Provide the (x, y) coordinate of the cell's center where the given text is located.  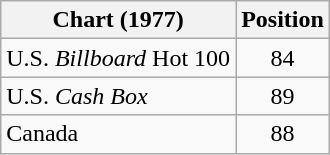
89 (283, 96)
Chart (1977) (118, 20)
U.S. Billboard Hot 100 (118, 58)
U.S. Cash Box (118, 96)
Position (283, 20)
Canada (118, 134)
84 (283, 58)
88 (283, 134)
